Extract the (X, Y) coordinate from the center of the cell holding the provided text.  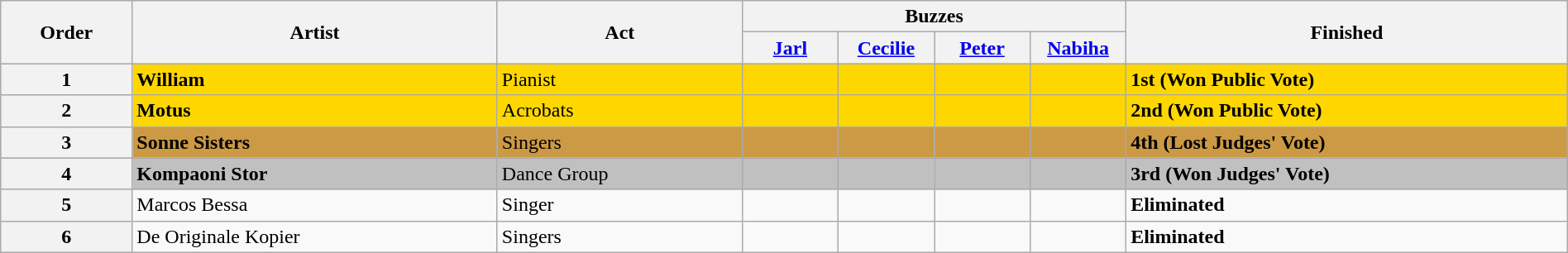
5 (66, 205)
1 (66, 79)
Dance Group (619, 174)
6 (66, 236)
Acrobats (619, 111)
3rd (Won Judges' Vote) (1347, 174)
4th (Lost Judges' Vote) (1347, 142)
Order (66, 32)
Peter (982, 48)
4 (66, 174)
1st (Won Public Vote) (1347, 79)
Sonne Sisters (315, 142)
2 (66, 111)
Artist (315, 32)
Finished (1347, 32)
Buzzes (934, 17)
De Originale Kopier (315, 236)
Singer (619, 205)
Kompaoni Stor (315, 174)
2nd (Won Public Vote) (1347, 111)
William (315, 79)
Act (619, 32)
Jarl (790, 48)
Cecilie (886, 48)
Pianist (619, 79)
3 (66, 142)
Motus (315, 111)
Marcos Bessa (315, 205)
Nabiha (1078, 48)
